Return [X, Y] of the center of cell containing provided text 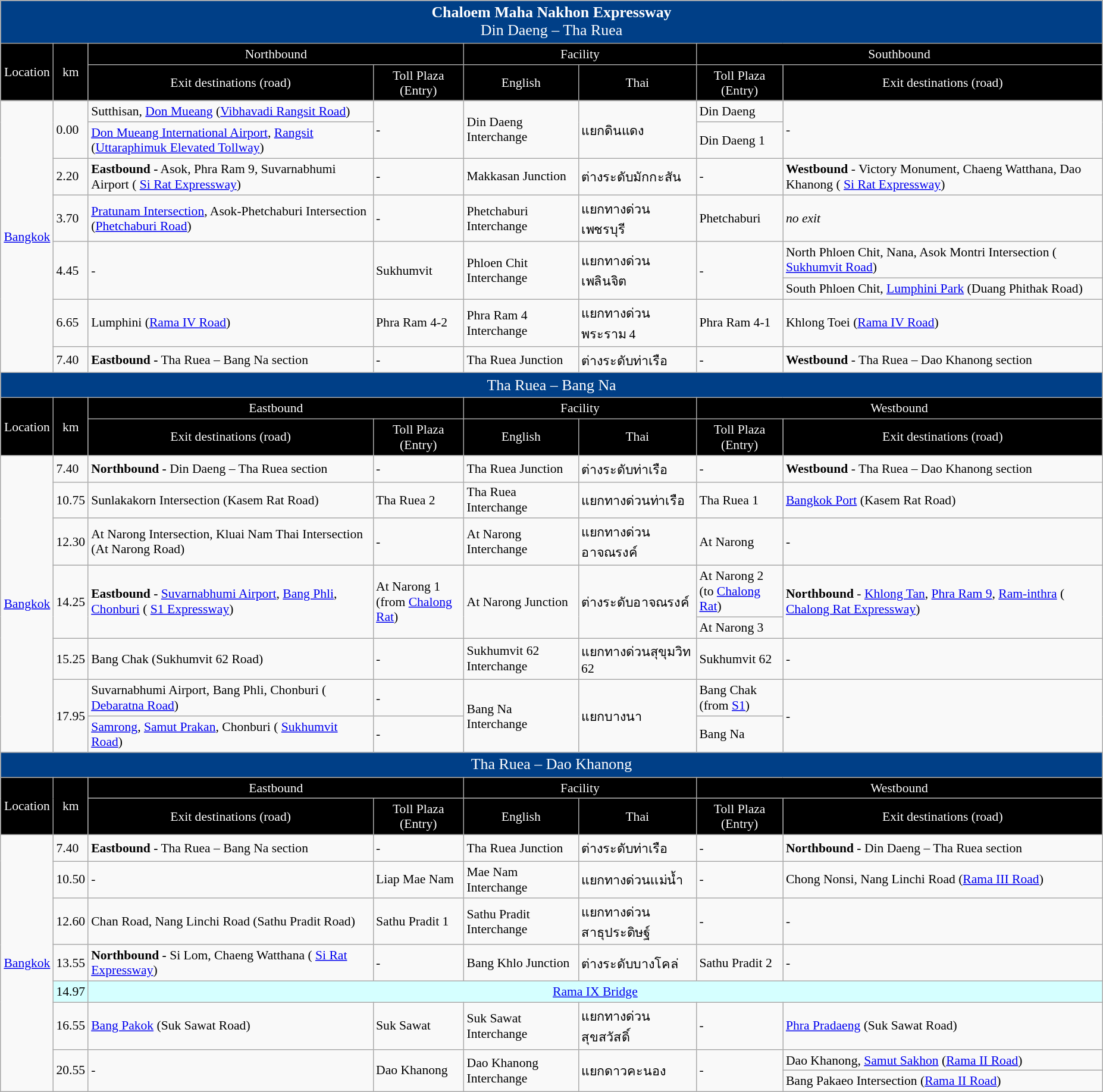
Sutthisan, Don Mueang (Vibhavadi Rangsit Road) [231, 112]
Chong Nonsi, Nang Linchi Road (Rama III Road) [942, 880]
Bang Chak(from S1) [739, 698]
แยกดินแดง [637, 130]
3.70 [70, 219]
แยกทางด่วนอาจณรงค์ [637, 542]
แยกทางด่วนสุขุมวิท 62 [637, 659]
Bangkok Port (Kasem Rat Road) [942, 500]
Rama IX Bridge [595, 992]
Sathu Pradit 1 [418, 922]
Eastbound - Suvarnabhumi Airport, Bang Phli, Chonburi ( S1 Expressway) [231, 602]
Suk Sawat [418, 1027]
14.97 [70, 992]
Don Mueang International Airport, Rangsit (Uttaraphimuk Elevated Tollway) [231, 140]
13.55 [70, 964]
Phra Ram 4-1 [739, 324]
no exit [942, 219]
Sukhumvit [418, 271]
Bang Chak (Sukhumvit 62 Road) [231, 659]
At Narong [739, 542]
Phloen Chit Interchange [521, 271]
South Phloen Chit, Lumphini Park (Duang Phithak Road) [942, 289]
10.50 [70, 880]
Khlong Toei (Rama IV Road) [942, 324]
Phra Ram 4-2 [418, 324]
Suvarnabhumi Airport, Bang Phli, Chonburi ( Debaratna Road) [231, 698]
แยกทางด่วนสุขสวัสดิ์ [637, 1027]
12.30 [70, 542]
14.25 [70, 602]
Tha Ruea 1 [739, 500]
2.20 [70, 176]
17.95 [70, 716]
At Narong 1(from Chalong Rat) [418, 602]
Sathu Pradit 2 [739, 964]
แยกทางด่วนสาธุประดิษฐ์ [637, 922]
Sunlakakorn Intersection (Kasem Rat Road) [231, 500]
Phetchaburi [739, 219]
North Phloen Chit, Nana, Asok Montri Intersection ( Sukhumvit Road) [942, 261]
Makkasan Junction [521, 176]
แยกทางด่วนเเม่น้ำ [637, 880]
At Narong 2(to Chalong Rat) [739, 591]
6.65 [70, 324]
At Narong Junction [521, 602]
Pratunam Intersection, Asok-Phetchaburi Intersection (Phetchaburi Road) [231, 219]
Mae Nam Interchange [521, 880]
Liap Mae Nam [418, 880]
แยกทางด่วนท่าเรือ [637, 500]
At Narong Interchange [521, 542]
Phra Ram 4 Interchange [521, 324]
10.75 [70, 500]
Eastbound - Asok, Phra Ram 9, Suvarnabhumi Airport ( Si Rat Expressway) [231, 176]
Westbound - Victory Monument, Chaeng Watthana, Dao Khanong ( Si Rat Expressway) [942, 176]
Tha Ruea Interchange [521, 500]
4.45 [70, 271]
Bang Pakok (Suk Sawat Road) [231, 1027]
แยกบางนา [637, 716]
Din Daeng 1 [739, 140]
Sukhumvit 62 [739, 659]
แยกดาวคะนอง [637, 1071]
At Narong Intersection, Kluai Nam Thai Intersection (At Narong Road) [231, 542]
Tha Ruea – Bang Na [551, 385]
Sukhumvit 62 Interchange [521, 659]
Northbound [276, 54]
Bang Na [739, 734]
Dao Khanong [418, 1071]
Din Daeng Interchange [521, 130]
ต่างระดับบางโคล่ [637, 964]
ต่างระดับอาจณรงค์ [637, 602]
Phra Pradaeng (Suk Sawat Road) [942, 1027]
Chan Road, Nang Linchi Road (Sathu Pradit Road) [231, 922]
แยกทางด่วนเพชรบุรี [637, 219]
Bang Pakaeo Intersection (Rama II Road) [942, 1081]
Tha Ruea 2 [418, 500]
Southbound [899, 54]
แยกทางด่วนเพลินจิต [637, 271]
12.60 [70, 922]
Dao Khanong, Samut Sakhon (Rama II Road) [942, 1060]
Lumphini (Rama IV Road) [231, 324]
Samrong, Samut Prakan, Chonburi ( Sukhumvit Road) [231, 734]
At Narong 3 [739, 627]
20.55 [70, 1071]
0.00 [70, 130]
Bang Na Interchange [521, 716]
ต่างระดับมักกะสัน [637, 176]
Phetchaburi Interchange [521, 219]
Tha Ruea – Dao Khanong [551, 765]
Bang Khlo Junction [521, 964]
Sathu Pradit Interchange [521, 922]
15.25 [70, 659]
Chaloem Maha Nakhon ExpresswayDin Daeng – Tha Ruea [551, 22]
Northbound - Khlong Tan, Phra Ram 9, Ram-inthra ( Chalong Rat Expressway) [942, 602]
แยกทางด่วนพระราม 4 [637, 324]
Northbound - Si Lom, Chaeng Watthana ( Si Rat Expressway) [231, 964]
Din Daeng [739, 112]
Suk Sawat Interchange [521, 1027]
Dao Khanong Interchange [521, 1071]
16.55 [70, 1027]
